For the text-containing cell, return its midpoint in (X, Y) coordinate format. 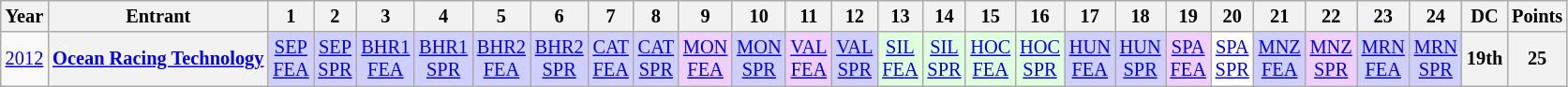
7 (611, 16)
HUNSPR (1141, 59)
1 (291, 16)
SPASPR (1232, 59)
VALSPR (855, 59)
2012 (24, 59)
SEPFEA (291, 59)
MONSPR (759, 59)
Year (24, 16)
23 (1383, 16)
9 (705, 16)
MNZFEA (1280, 59)
HOCSPR (1040, 59)
BHR2SPR (560, 59)
CATFEA (611, 59)
17 (1090, 16)
BHR2FEA (501, 59)
SEPSPR (335, 59)
SILSPR (945, 59)
HUNFEA (1090, 59)
4 (443, 16)
18 (1141, 16)
19 (1188, 16)
CATSPR (656, 59)
16 (1040, 16)
Points (1537, 16)
2 (335, 16)
MRNFEA (1383, 59)
11 (808, 16)
Ocean Racing Technology (157, 59)
SPAFEA (1188, 59)
BHR1FEA (385, 59)
24 (1436, 16)
MNZSPR (1331, 59)
6 (560, 16)
3 (385, 16)
SILFEA (900, 59)
14 (945, 16)
VALFEA (808, 59)
MRNSPR (1436, 59)
15 (990, 16)
12 (855, 16)
19th (1485, 59)
DC (1485, 16)
HOCFEA (990, 59)
13 (900, 16)
5 (501, 16)
20 (1232, 16)
10 (759, 16)
21 (1280, 16)
25 (1537, 59)
BHR1SPR (443, 59)
8 (656, 16)
22 (1331, 16)
Entrant (157, 16)
MONFEA (705, 59)
